Identify which cell holds the provided text, then report its (x, y) central coordinate. 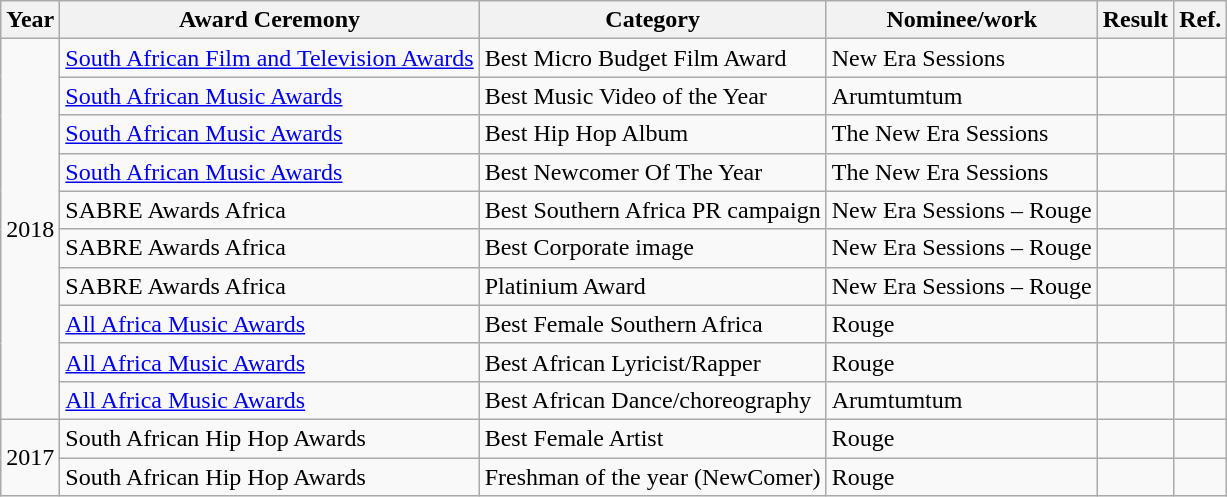
Best African Dance/choreography (652, 400)
Best Female Southern Africa (652, 324)
Best Micro Budget Film Award (652, 58)
Best Music Video of the Year (652, 96)
Freshman of the year (NewComer) (652, 477)
Best Newcomer Of The Year (652, 172)
South African Film and Television Awards (270, 58)
2017 (30, 457)
Best Southern Africa PR campaign (652, 210)
Award Ceremony (270, 20)
Ref. (1200, 20)
Result (1135, 20)
Best Corporate image (652, 248)
Year (30, 20)
Platinium Award (652, 286)
Nominee/work (962, 20)
Category (652, 20)
2018 (30, 230)
Best Hip Hop Album (652, 134)
Best Female Artist (652, 438)
Best African Lyricist/Rapper (652, 362)
New Era Sessions (962, 58)
